Provide the [X, Y] coordinate of the cell's center where the given text is located.  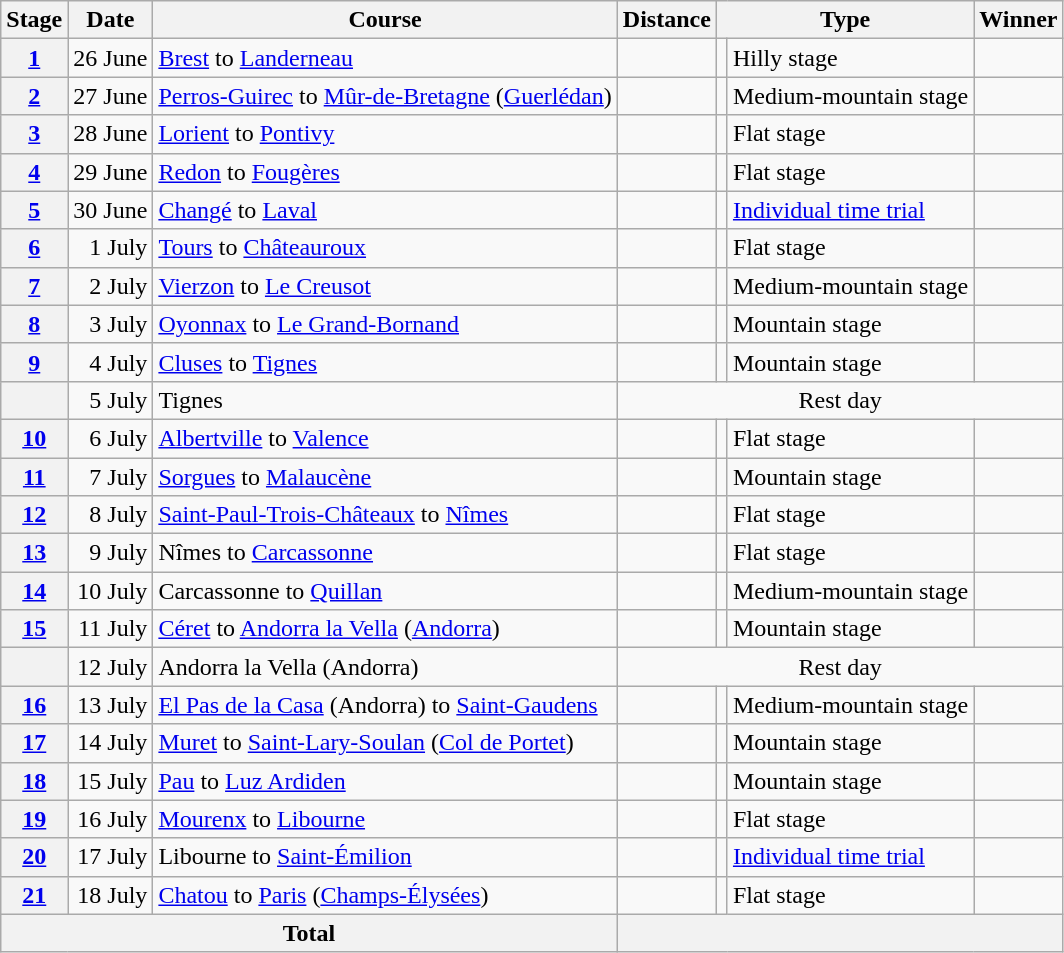
27 June [110, 96]
5 July [110, 400]
18 July [110, 895]
1 July [110, 248]
Oyonnax to Le Grand-Bornand [385, 324]
12 July [110, 667]
10 July [110, 591]
Tignes [385, 400]
Muret to Saint-Lary-Soulan (Col de Portet) [385, 743]
8 [34, 324]
Changé to Laval [385, 210]
Chatou to Paris (Champs-Élysées) [385, 895]
Andorra la Vella (Andorra) [385, 667]
3 July [110, 324]
13 July [110, 705]
El Pas de la Casa (Andorra) to Saint-Gaudens [385, 705]
Redon to Fougères [385, 172]
Lorient to Pontivy [385, 134]
Pau to Luz Ardiden [385, 781]
Date [110, 20]
6 July [110, 438]
Céret to Andorra la Vella (Andorra) [385, 629]
30 June [110, 210]
21 [34, 895]
Type [844, 20]
Libourne to Saint-Émilion [385, 857]
20 [34, 857]
11 [34, 477]
18 [34, 781]
Cluses to Tignes [385, 362]
10 [34, 438]
Carcassonne to Quillan [385, 591]
Perros-Guirec to Mûr-de-Bretagne (Guerlédan) [385, 96]
11 July [110, 629]
Stage [34, 20]
8 July [110, 515]
16 [34, 705]
Hilly stage [850, 58]
15 [34, 629]
Saint-Paul-Trois-Châteaux to Nîmes [385, 515]
17 [34, 743]
2 [34, 96]
7 July [110, 477]
Nîmes to Carcassonne [385, 553]
9 July [110, 553]
Sorgues to Malaucène [385, 477]
26 June [110, 58]
1 [34, 58]
Course [385, 20]
7 [34, 286]
14 July [110, 743]
Total [310, 933]
14 [34, 591]
19 [34, 819]
Mourenx to Libourne [385, 819]
Tours to Châteauroux [385, 248]
28 June [110, 134]
Distance [666, 20]
2 July [110, 286]
9 [34, 362]
4 July [110, 362]
13 [34, 553]
29 June [110, 172]
Brest to Landerneau [385, 58]
5 [34, 210]
Albertville to Valence [385, 438]
Winner [1018, 20]
3 [34, 134]
15 July [110, 781]
16 July [110, 819]
17 July [110, 857]
Vierzon to Le Creusot [385, 286]
12 [34, 515]
6 [34, 248]
4 [34, 172]
